For the text-containing cell, return its midpoint in (x, y) coordinate format. 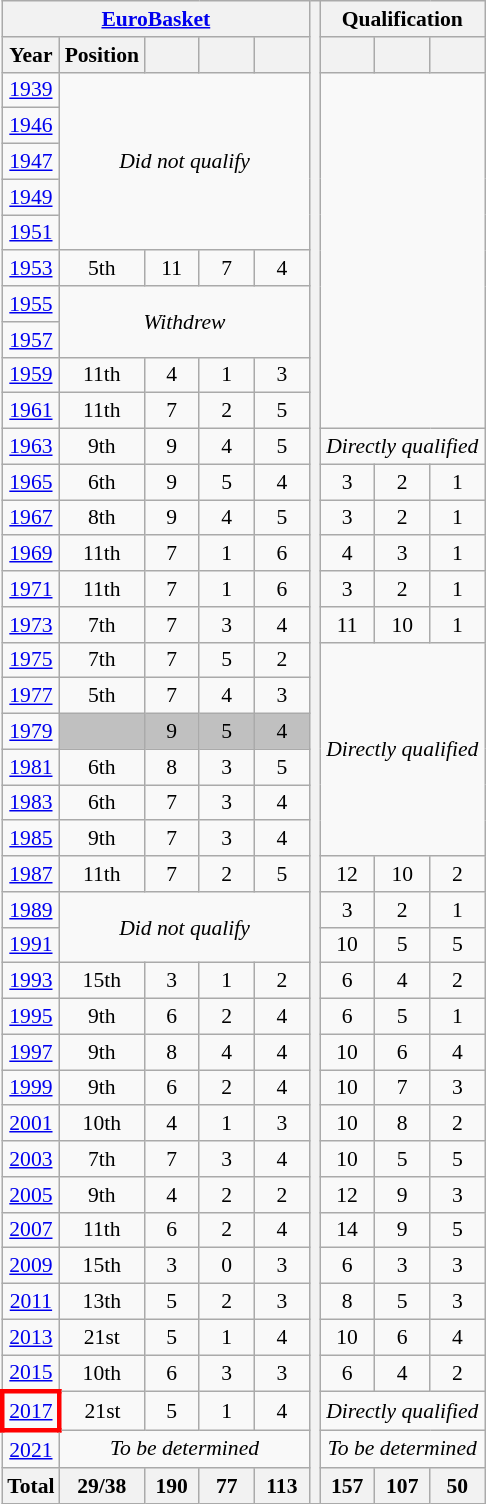
1987 (30, 874)
Total (30, 1486)
2017 (30, 1412)
EuroBasket (156, 19)
2005 (30, 1195)
1946 (30, 126)
1993 (30, 981)
Withdrew (185, 322)
1981 (30, 767)
Year (30, 55)
1951 (30, 233)
107 (402, 1486)
14 (348, 1230)
8th (102, 518)
29/38 (102, 1486)
13th (102, 1302)
113 (282, 1486)
1989 (30, 910)
0 (226, 1266)
2001 (30, 1124)
1965 (30, 482)
1999 (30, 1088)
2009 (30, 1266)
1983 (30, 803)
Qualification (402, 19)
50 (458, 1486)
2003 (30, 1159)
2015 (30, 1374)
1961 (30, 411)
1995 (30, 1017)
1959 (30, 375)
1979 (30, 732)
77 (226, 1486)
1967 (30, 518)
1963 (30, 447)
Position (102, 55)
190 (172, 1486)
1975 (30, 660)
1939 (30, 90)
1991 (30, 945)
2007 (30, 1230)
1985 (30, 839)
1947 (30, 162)
2011 (30, 1302)
1973 (30, 625)
1957 (30, 340)
1953 (30, 269)
1969 (30, 554)
1997 (30, 1052)
2013 (30, 1337)
1977 (30, 696)
1971 (30, 589)
1949 (30, 197)
157 (348, 1486)
2021 (30, 1450)
1955 (30, 304)
